Find where the given text appears and provide that cell's center as (x, y) coordinate. 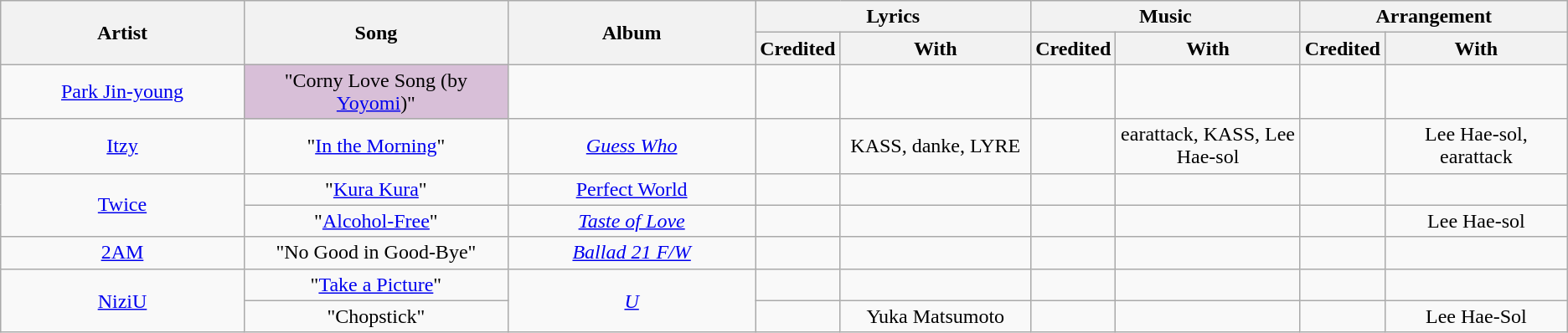
Lee Hae-sol, earattack (1476, 146)
Song (375, 33)
Album (632, 33)
earattack, KASS, Lee Hae-sol (1208, 146)
Lee Hae-sol (1476, 221)
"No Good in Good-Bye" (375, 253)
"Corny Love Song (by Yoyomi)" (375, 92)
NiziU (122, 300)
Yuka Matsumoto (936, 316)
Lee Hae-Sol (1476, 316)
"Take a Picture" (375, 284)
Ballad 21 F/W (632, 253)
Twice (122, 205)
2AM (122, 253)
Music (1166, 17)
"In the Morning" (375, 146)
"Alcohol-Free" (375, 221)
Lyrics (893, 17)
Perfect World (632, 189)
Guess Who (632, 146)
Park Jin-young (122, 92)
"Chopstick" (375, 316)
Artist (122, 33)
Itzy (122, 146)
Taste of Love (632, 221)
"Kura Kura" (375, 189)
Arrangement (1434, 17)
KASS, danke, LYRE (936, 146)
U (632, 300)
